Determine the [X, Y] coordinate at the center of the cell enclosing the given text.  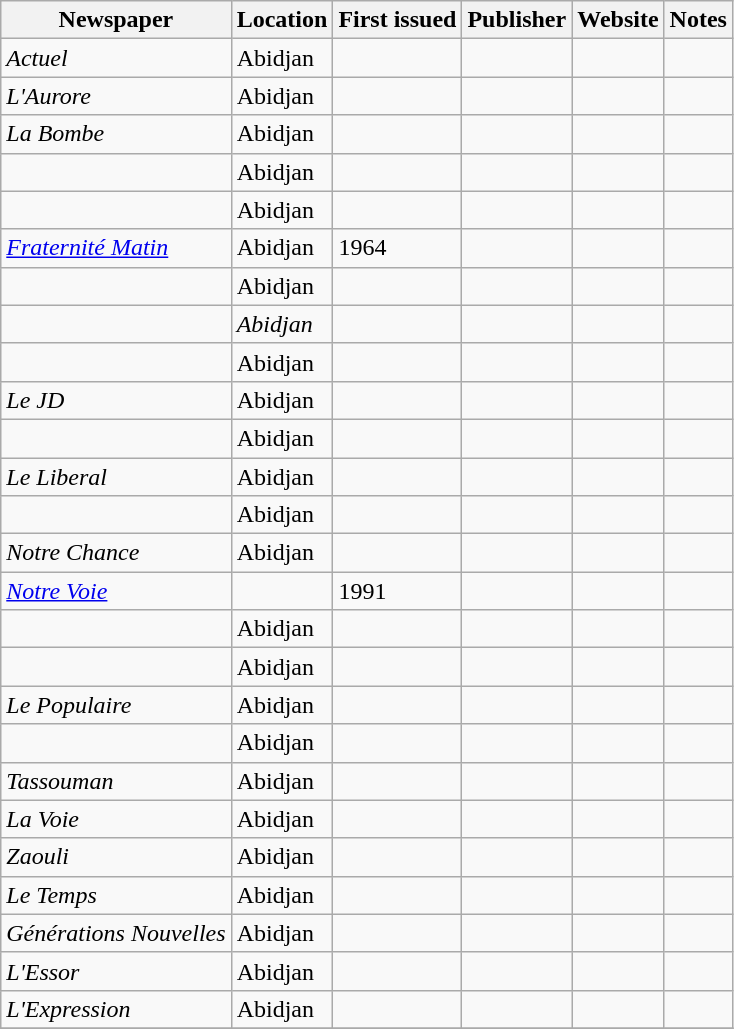
1991 [398, 591]
Notre Chance [116, 553]
Tassouman [116, 781]
Le Temps [116, 895]
Fraternité Matin [116, 248]
First issued [398, 20]
Newspaper [116, 20]
Le JD [116, 400]
Website [618, 20]
Publisher [517, 20]
Générations Nouvelles [116, 933]
Location [282, 20]
La Voie [116, 819]
Notre Voie [116, 591]
L'Essor [116, 971]
Le Liberal [116, 477]
L'Aurore [116, 96]
Zaouli [116, 857]
La Bombe [116, 134]
Notes [698, 20]
Le Populaire [116, 705]
1964 [398, 248]
L'Expression [116, 1009]
Actuel [116, 58]
